Search for the cell housing the specified text and yield its (X, Y) center coordinate. 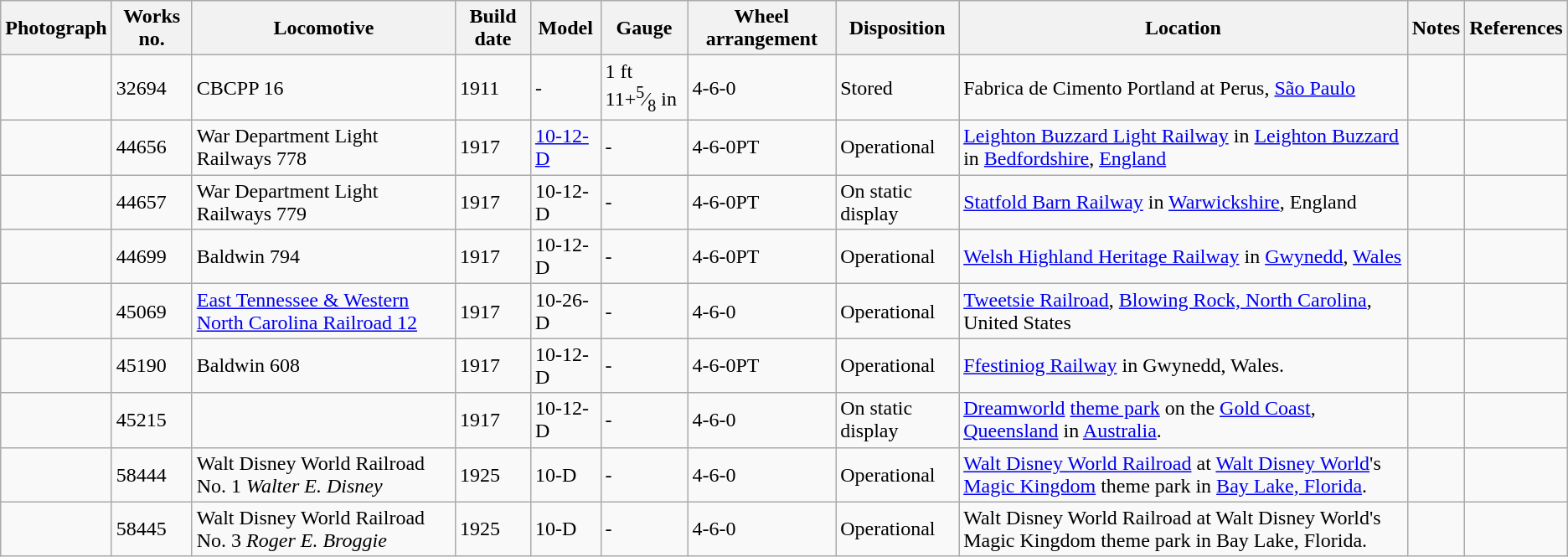
45190 (152, 365)
Model (565, 28)
References (1516, 28)
58444 (152, 474)
Walt Disney World Railroad No. 1 Walter E. Disney (323, 474)
58445 (152, 529)
Baldwin 608 (323, 365)
Leighton Buzzard Light Railway in Leighton Buzzard in Bedfordshire, England (1184, 147)
Locomotive (323, 28)
CBCPP 16 (323, 88)
Statfold Barn Railway in Warwickshire, England (1184, 203)
Photograph (56, 28)
Ffestiniog Railway in Gwynedd, Wales. (1184, 365)
Location (1184, 28)
45215 (152, 420)
Welsh Highland Heritage Railway in Gwynedd, Wales (1184, 256)
Stored (898, 88)
Wheel arrangement (762, 28)
Build date (493, 28)
East Tennessee & Western North Carolina Railroad 12 (323, 312)
Baldwin 794 (323, 256)
Notes (1436, 28)
1911 (493, 88)
Dreamworld theme park on the Gold Coast, Queensland in Australia. (1184, 420)
Works no. (152, 28)
45069 (152, 312)
Gauge (644, 28)
Fabrica de Cimento Portland at Perus, São Paulo (1184, 88)
10-26-D (565, 312)
Disposition (898, 28)
Walt Disney World Railroad No. 3 Roger E. Broggie (323, 529)
44657 (152, 203)
1 ft 11+5⁄8 in (644, 88)
War Department Light Railways 778 (323, 147)
44699 (152, 256)
Tweetsie Railroad, Blowing Rock, North Carolina, United States (1184, 312)
44656 (152, 147)
War Department Light Railways 779 (323, 203)
32694 (152, 88)
